For the text-containing cell, return its midpoint in (x, y) coordinate format. 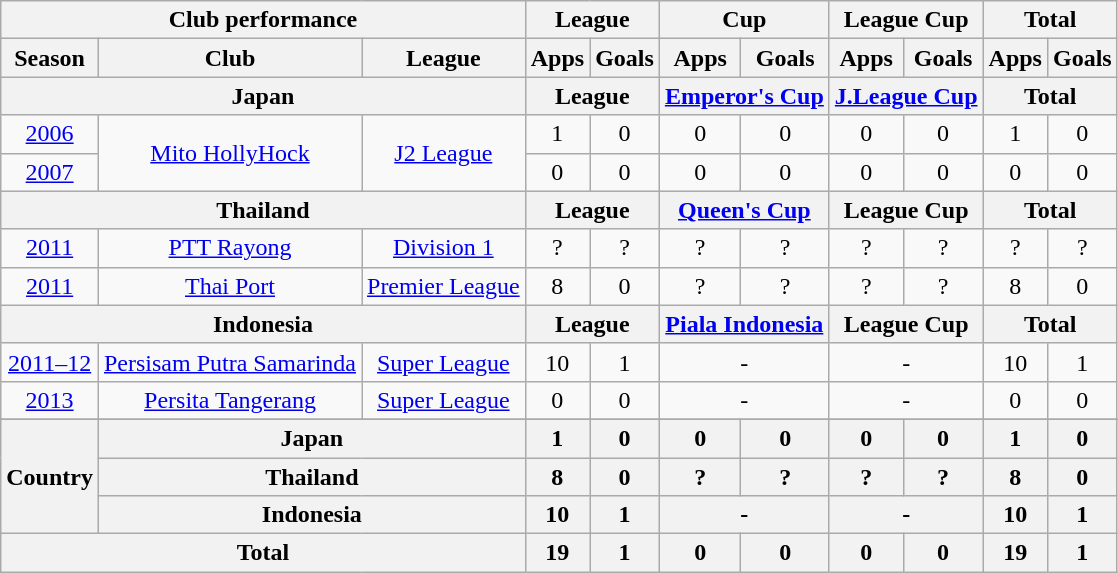
J.League Cup (906, 96)
Queen's Cup (744, 210)
Club performance (263, 20)
Emperor's Cup (744, 96)
PTT Rayong (230, 248)
Cup (744, 20)
Persita Tangerang (230, 400)
J2 League (444, 153)
2006 (50, 134)
2007 (50, 172)
Country (50, 476)
Persisam Putra Samarinda (230, 362)
Division 1 (444, 248)
2011–12 (50, 362)
Season (50, 58)
Premier League (444, 286)
Piala Indonesia (744, 324)
Thai Port (230, 286)
Club (230, 58)
Mito HollyHock (230, 153)
2013 (50, 400)
